Scan for the cell matching the given text and deliver its (x, y) coordinate at center. 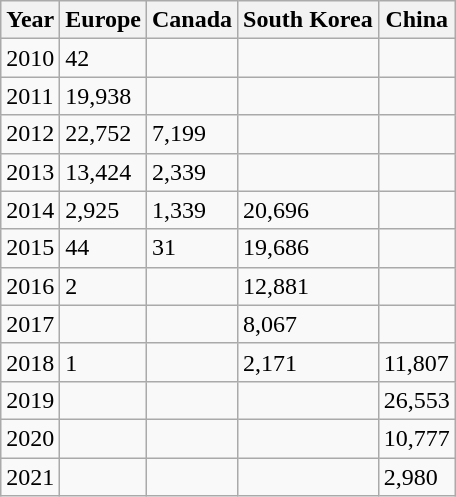
19,686 (308, 248)
11,807 (416, 362)
2011 (30, 96)
20,696 (308, 210)
2014 (30, 210)
1 (104, 362)
7,199 (192, 134)
2017 (30, 324)
2018 (30, 362)
2013 (30, 172)
2015 (30, 248)
12,881 (308, 286)
2,980 (416, 477)
2010 (30, 58)
South Korea (308, 20)
2021 (30, 477)
2 (104, 286)
Europe (104, 20)
1,339 (192, 210)
China (416, 20)
13,424 (104, 172)
Canada (192, 20)
2016 (30, 286)
19,938 (104, 96)
2020 (30, 438)
Year (30, 20)
2012 (30, 134)
44 (104, 248)
26,553 (416, 400)
2,339 (192, 172)
10,777 (416, 438)
2019 (30, 400)
8,067 (308, 324)
2,171 (308, 362)
2,925 (104, 210)
31 (192, 248)
22,752 (104, 134)
42 (104, 58)
